Output the (x, y) coordinate of the center of the cell containing the given text.  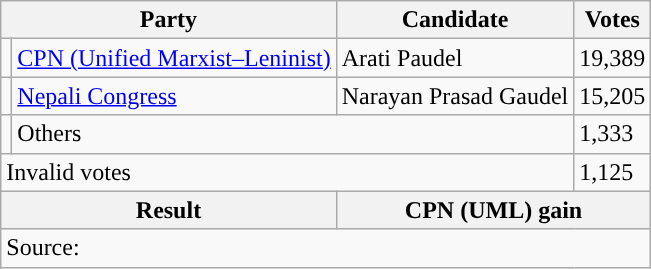
15,205 (612, 96)
Source: (326, 248)
1,333 (612, 134)
19,389 (612, 58)
Result (168, 210)
CPN (UML) gain (494, 210)
Narayan Prasad Gaudel (455, 96)
Nepali Congress (174, 96)
CPN (Unified Marxist–Leninist) (174, 58)
Candidate (455, 20)
Others (293, 134)
Votes (612, 20)
Arati Paudel (455, 58)
Party (168, 20)
1,125 (612, 172)
Invalid votes (288, 172)
